Return [x, y] of the center of cell containing provided text 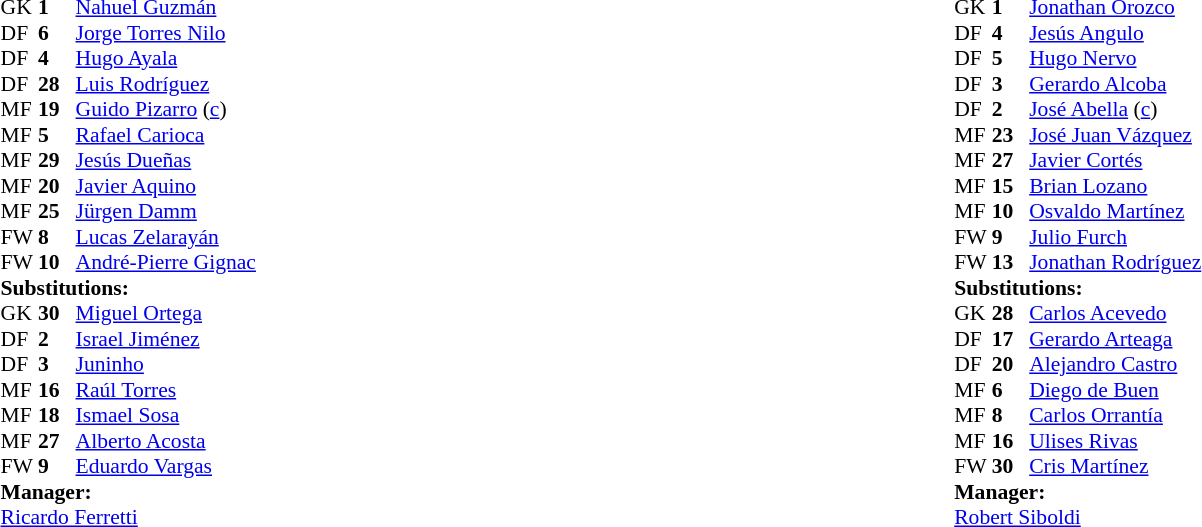
Guido Pizarro (c) [166, 109]
Carlos Acevedo [1115, 313]
Raúl Torres [166, 390]
Juninho [166, 365]
19 [57, 109]
Javier Cortés [1115, 161]
Gerardo Alcoba [1115, 84]
Jorge Torres Nilo [166, 33]
Ulises Rivas [1115, 441]
Carlos Orrantía [1115, 415]
Ismael Sosa [166, 415]
Jürgen Damm [166, 211]
André-Pierre Gignac [166, 263]
Rafael Carioca [166, 135]
15 [1011, 186]
Jonathan Rodríguez [1115, 263]
Lucas Zelarayán [166, 237]
Alberto Acosta [166, 441]
Hugo Ayala [166, 59]
José Abella (c) [1115, 109]
Hugo Nervo [1115, 59]
17 [1011, 339]
Israel Jiménez [166, 339]
Osvaldo Martínez [1115, 211]
18 [57, 415]
Cris Martínez [1115, 467]
Julio Furch [1115, 237]
José Juan Vázquez [1115, 135]
Gerardo Arteaga [1115, 339]
29 [57, 161]
Eduardo Vargas [166, 467]
Miguel Ortega [166, 313]
Jesús Dueñas [166, 161]
Alejandro Castro [1115, 365]
Diego de Buen [1115, 390]
Jesús Angulo [1115, 33]
Javier Aquino [166, 186]
23 [1011, 135]
25 [57, 211]
13 [1011, 263]
Luis Rodríguez [166, 84]
Brian Lozano [1115, 186]
